Provide the (x, y) coordinate of the cell's center where the given text is located.  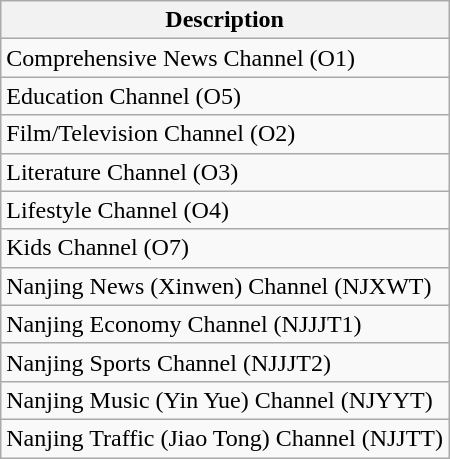
Nanjing Economy Channel (NJJJT1) (225, 324)
Comprehensive News Channel (O1) (225, 58)
Lifestyle Channel (O4) (225, 210)
Nanjing News (Xinwen) Channel (NJXWT) (225, 286)
Literature Channel (O3) (225, 172)
Nanjing Music (Yin Yue) Channel (NJYYT) (225, 400)
Film/Television Channel (O2) (225, 134)
Education Channel (O5) (225, 96)
Nanjing Traffic (Jiao Tong) Channel (NJJTT) (225, 438)
Kids Channel (O7) (225, 248)
Nanjing Sports Channel (NJJJT2) (225, 362)
Description (225, 20)
